Search for the cell housing the specified text and yield its [x, y] center coordinate. 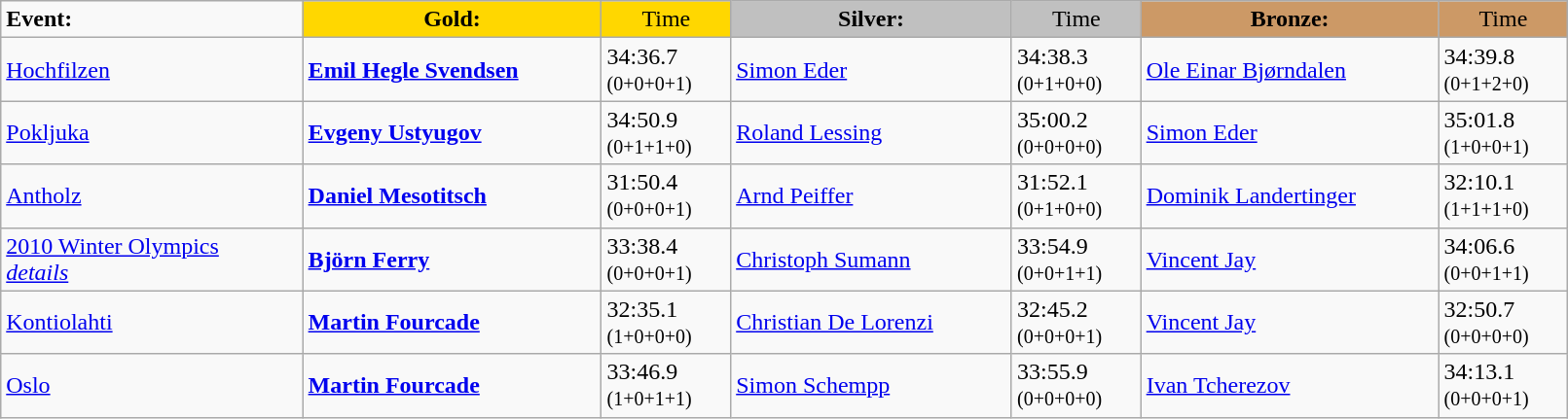
Hochfilzen [152, 70]
Event: [152, 19]
34:13.1 (0+0+0+1) [1503, 385]
34:06.6(0+0+1+1) [1503, 259]
35:00.2(0+0+0+0) [1076, 132]
Evgeny Ustyugov [452, 132]
Roland Lessing [872, 132]
Oslo [152, 385]
34:38.3(0+1+0+0) [1076, 70]
2010 Winter Olympicsdetails [152, 259]
33:46.9 (1+0+1+1) [666, 385]
Simon Schempp [872, 385]
Emil Hegle Svendsen [452, 70]
Daniel Mesotitsch [452, 196]
Antholz [152, 196]
33:54.9(0+0+1+1) [1076, 259]
31:50.4(0+0+0+1) [666, 196]
34:50.9(0+1+1+0) [666, 132]
Christoph Sumann [872, 259]
33:38.4(0+0+0+1) [666, 259]
34:39.8(0+1+2+0) [1503, 70]
Ivan Tcherezov [1290, 385]
Gold: [452, 19]
Dominik Landertinger [1290, 196]
Christian De Lorenzi [872, 323]
Kontiolahti [152, 323]
Pokljuka [152, 132]
32:10.1(1+1+1+0) [1503, 196]
34:36.7(0+0+0+1) [666, 70]
31:52.1(0+1+0+0) [1076, 196]
35:01.8(1+0+0+1) [1503, 132]
33:55.9 (0+0+0+0) [1076, 385]
Ole Einar Bjørndalen [1290, 70]
Bronze: [1290, 19]
32:50.7(0+0+0+0) [1503, 323]
Björn Ferry [452, 259]
Silver: [872, 19]
Arnd Peiffer [872, 196]
32:45.2(0+0+0+1) [1076, 323]
32:35.1(1+0+0+0) [666, 323]
